Find where the given text appears and provide that cell's center as (x, y) coordinate. 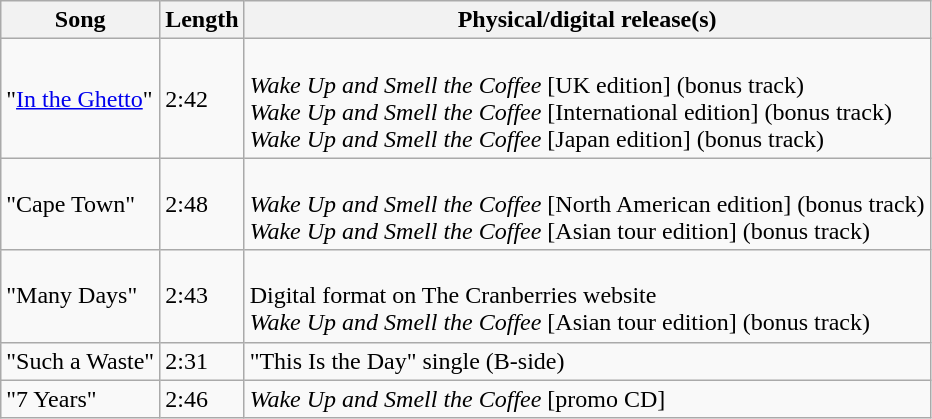
Wake Up and Smell the Coffee [promo CD] (587, 399)
Physical/digital release(s) (587, 20)
2:31 (202, 361)
"Many Days" (80, 296)
Song (80, 20)
Length (202, 20)
2:43 (202, 296)
"7 Years" (80, 399)
"Such a Waste" (80, 361)
"Cape Town" (80, 204)
"In the Ghetto" (80, 98)
2:42 (202, 98)
2:46 (202, 399)
2:48 (202, 204)
"This Is the Day" single (B-side) (587, 361)
Wake Up and Smell the Coffee [North American edition] (bonus track) Wake Up and Smell the Coffee [Asian tour edition] (bonus track) (587, 204)
Digital format on The Cranberries website Wake Up and Smell the Coffee [Asian tour edition] (bonus track) (587, 296)
